From the cell containing the given text, extract its center point as (x, y) coordinate. 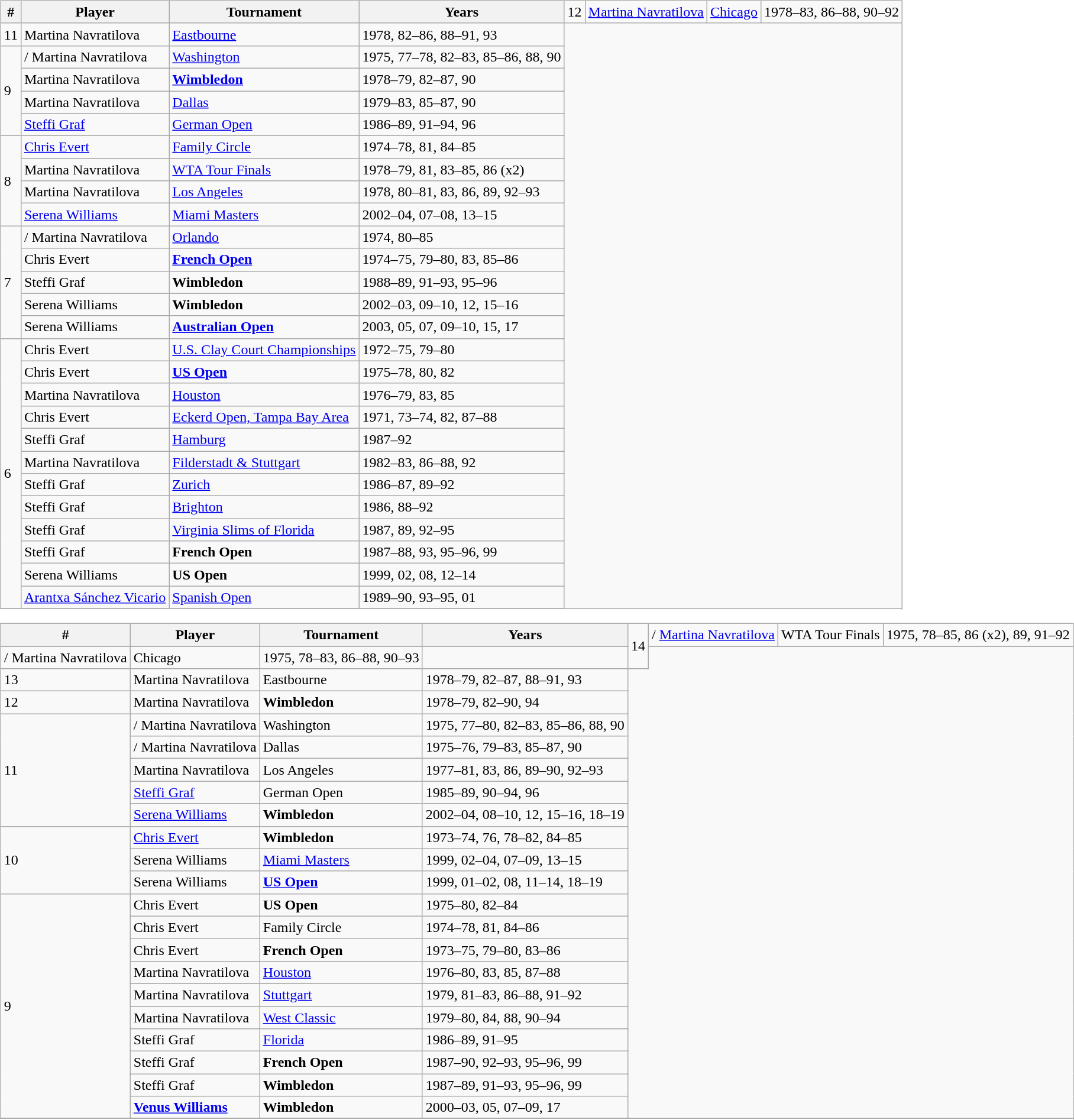
1975–80, 82–84 (525, 905)
8 (11, 181)
Brighton (264, 507)
Venus Williams (195, 1108)
1979, 81–83, 86–88, 91–92 (525, 995)
1976–80, 83, 85, 87–88 (525, 972)
1978, 82–86, 88–91, 93 (461, 34)
1974–75, 79–80, 83, 85–86 (461, 260)
1975, 78–83, 86–88, 90–93 (341, 657)
1975–76, 79–83, 85–87, 90 (525, 747)
1978, 80–81, 83, 86, 89, 92–93 (461, 192)
1975, 77–80, 82–83, 85–86, 88, 90 (525, 725)
U.S. Clay Court Championships (264, 349)
1975, 78–85, 86 (x2), 89, 91–92 (978, 635)
1978–83, 86–88, 90–92 (832, 12)
1982–83, 86–88, 92 (461, 462)
1977–81, 83, 86, 89–90, 92–93 (525, 770)
7 (11, 282)
1979–83, 85–87, 90 (461, 102)
1999, 01–02, 08, 11–14, 18–19 (525, 882)
1987, 89, 92–95 (461, 530)
1999, 02, 08, 12–14 (461, 575)
Florida (341, 1040)
1976–79, 83, 85 (461, 394)
1989–90, 93–95, 01 (461, 597)
1979–80, 84, 88, 90–94 (525, 1018)
West Classic (341, 1018)
Arantxa Sánchez Vicario (95, 597)
1975–78, 80, 82 (461, 372)
13 (65, 680)
1987–92 (461, 439)
1987–88, 93, 95–96, 99 (461, 552)
Eckerd Open, Tampa Bay Area (264, 417)
10 (65, 860)
1986–89, 91–95 (525, 1040)
1986–89, 91–94, 96 (461, 125)
Orlando (264, 237)
1987–90, 92–93, 95–96, 99 (525, 1063)
6 (11, 473)
1988–89, 91–93, 95–96 (461, 282)
1973–75, 79–80, 83–86 (525, 950)
1987–89, 91–93, 95–96, 99 (525, 1085)
2000–03, 05, 07–09, 17 (525, 1108)
Australian Open (264, 327)
1973–74, 76, 78–82, 84–85 (525, 837)
1999, 02–04, 07–09, 13–15 (525, 860)
2003, 05, 07, 09–10, 15, 17 (461, 327)
1974, 80–85 (461, 237)
1978–79, 82–87, 90 (461, 79)
1985–89, 90–94, 96 (525, 792)
1978–79, 81, 83–85, 86 (x2) (461, 170)
Hamburg (264, 439)
1978–79, 82–87, 88–91, 93 (525, 680)
1986–87, 89–92 (461, 485)
2002–04, 08–10, 12, 15–16, 18–19 (525, 815)
1972–75, 79–80 (461, 349)
1986, 88–92 (461, 507)
14 (638, 646)
Spanish Open (264, 597)
Virginia Slims of Florida (264, 530)
Zurich (264, 485)
Filderstadt & Stuttgart (264, 462)
1975, 77–78, 82–83, 85–86, 88, 90 (461, 57)
1974–78, 81, 84–86 (525, 927)
2002–04, 07–08, 13–15 (461, 215)
1978–79, 82–90, 94 (525, 703)
Stuttgart (341, 995)
1974–78, 81, 84–85 (461, 147)
2002–03, 09–10, 12, 15–16 (461, 305)
1971, 73–74, 82, 87–88 (461, 417)
